Scan for the cell matching the given text and deliver its [x, y] coordinate at center. 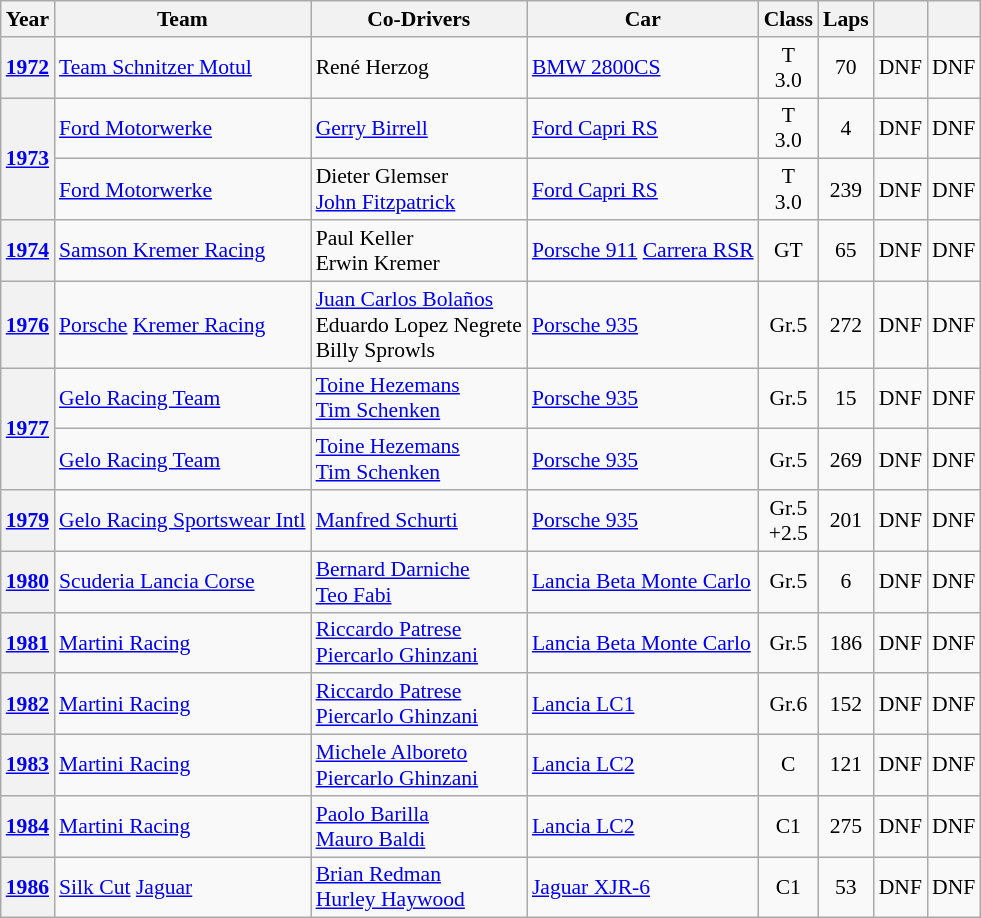
1984 [28, 826]
GT [788, 250]
Gr.6 [788, 704]
Gr.5+2.5 [788, 520]
Porsche 911 Carrera RSR [643, 250]
C [788, 766]
René Herzog [419, 68]
Class [788, 19]
1973 [28, 159]
272 [846, 324]
1972 [28, 68]
Manfred Schurti [419, 520]
15 [846, 398]
201 [846, 520]
239 [846, 190]
275 [846, 826]
1983 [28, 766]
Samson Kremer Racing [182, 250]
Brian Redman Hurley Haywood [419, 888]
269 [846, 460]
65 [846, 250]
70 [846, 68]
53 [846, 888]
Silk Cut Jaguar [182, 888]
Bernard Darniche Teo Fabi [419, 582]
1974 [28, 250]
Lancia LC1 [643, 704]
4 [846, 128]
1986 [28, 888]
Paolo Barilla Mauro Baldi [419, 826]
Porsche Kremer Racing [182, 324]
Car [643, 19]
Michele Alboreto Piercarlo Ghinzani [419, 766]
1979 [28, 520]
Team [182, 19]
121 [846, 766]
Laps [846, 19]
Team Schnitzer Motul [182, 68]
186 [846, 642]
1980 [28, 582]
Co-Drivers [419, 19]
1977 [28, 429]
1982 [28, 704]
BMW 2800CS [643, 68]
Scuderia Lancia Corse [182, 582]
Juan Carlos Bolaños Eduardo Lopez Negrete Billy Sprowls [419, 324]
Dieter Glemser John Fitzpatrick [419, 190]
Paul Keller Erwin Kremer [419, 250]
Gerry Birrell [419, 128]
Year [28, 19]
1981 [28, 642]
Jaguar XJR-6 [643, 888]
6 [846, 582]
1976 [28, 324]
Gelo Racing Sportswear Intl [182, 520]
152 [846, 704]
